Determine the [x, y] coordinate at the center of the cell enclosing the given text.  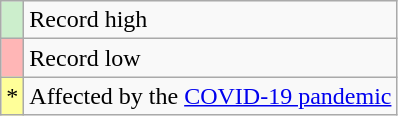
* [12, 96]
Record low [210, 58]
Affected by the COVID-19 pandemic [210, 96]
Record high [210, 20]
